Pinpoint the cell where the given text exists, returning its [x, y] midpoint coordinate. 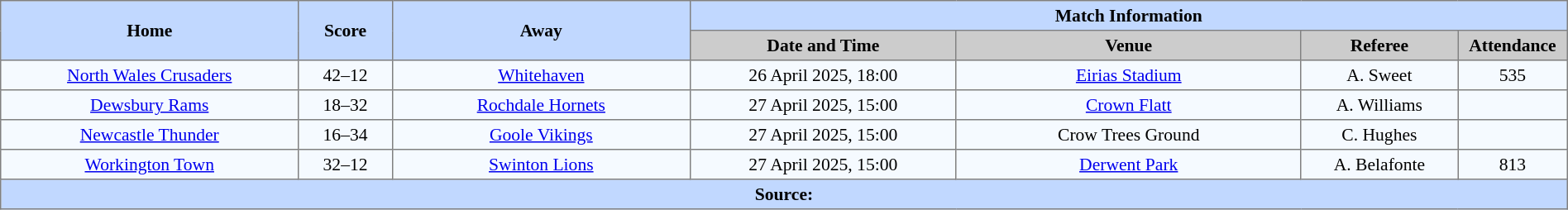
Swinton Lions [541, 165]
26 April 2025, 18:00 [823, 75]
Date and Time [823, 45]
A. Belafonte [1379, 165]
Workington Town [150, 165]
Home [150, 31]
A. Sweet [1379, 75]
Goole Vikings [541, 135]
18–32 [346, 105]
Referee [1379, 45]
C. Hughes [1379, 135]
Rochdale Hornets [541, 105]
32–12 [346, 165]
North Wales Crusaders [150, 75]
A. Williams [1379, 105]
Crow Trees Ground [1128, 135]
Away [541, 31]
Dewsbury Rams [150, 105]
813 [1513, 165]
Derwent Park [1128, 165]
Eirias Stadium [1128, 75]
Source: [784, 194]
Match Information [1128, 16]
Attendance [1513, 45]
16–34 [346, 135]
Crown Flatt [1128, 105]
Score [346, 31]
Venue [1128, 45]
Newcastle Thunder [150, 135]
Whitehaven [541, 75]
42–12 [346, 75]
535 [1513, 75]
